Identify which cell holds the provided text, then report its [X, Y] central coordinate. 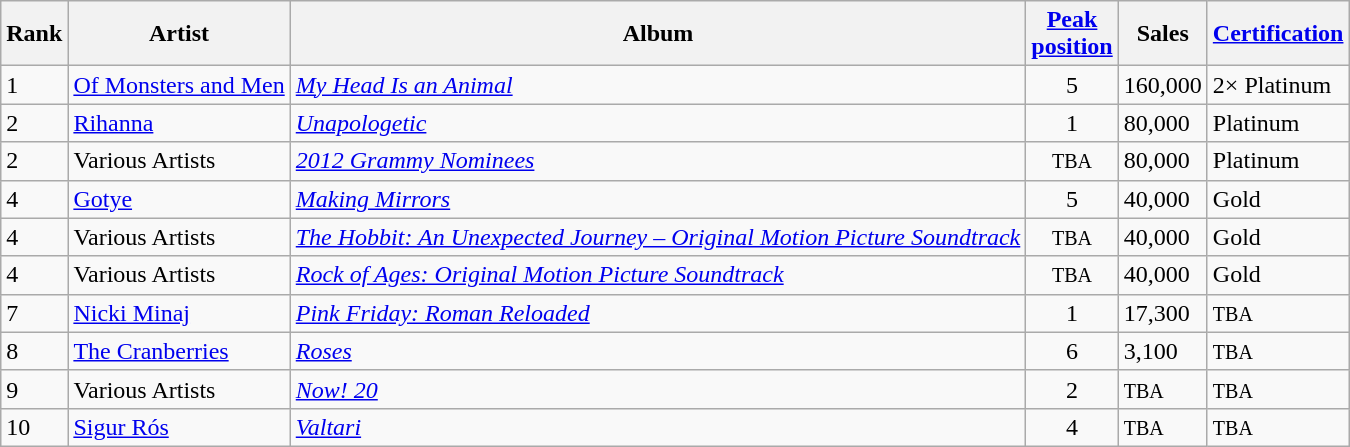
Artist [179, 34]
17,300 [1162, 313]
8 [34, 351]
3,100 [1162, 351]
Now! 20 [658, 389]
Valtari [658, 427]
Album [658, 34]
6 [1072, 351]
Unapologetic [658, 123]
The Hobbit: An Unexpected Journey – Original Motion Picture Soundtrack [658, 237]
Sales [1162, 34]
9 [34, 389]
The Cranberries [179, 351]
Roses [658, 351]
Peakposition [1072, 34]
Nicki Minaj [179, 313]
7 [34, 313]
2× Platinum [1278, 85]
2012 Grammy Nominees [658, 161]
Pink Friday: Roman Reloaded [658, 313]
160,000 [1162, 85]
Rihanna [179, 123]
Of Monsters and Men [179, 85]
10 [34, 427]
Rank [34, 34]
My Head Is an Animal [658, 85]
Gotye [179, 199]
Making Mirrors [658, 199]
Rock of Ages: Original Motion Picture Soundtrack [658, 275]
Sigur Rós [179, 427]
Certification [1278, 34]
